Return (X, Y) of the center of cell containing provided text 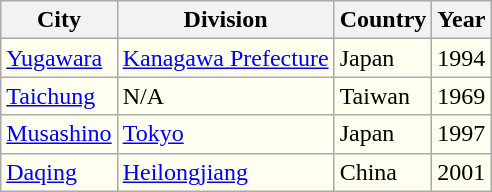
Musashino (59, 134)
China (383, 172)
1969 (462, 96)
Tokyo (226, 134)
1994 (462, 58)
Taiwan (383, 96)
Taichung (59, 96)
1997 (462, 134)
N/A (226, 96)
Yugawara (59, 58)
Heilongjiang (226, 172)
Kanagawa Prefecture (226, 58)
Division (226, 20)
Year (462, 20)
City (59, 20)
Country (383, 20)
2001 (462, 172)
Daqing (59, 172)
